From the cell containing the given text, extract its center point as [X, Y] coordinate. 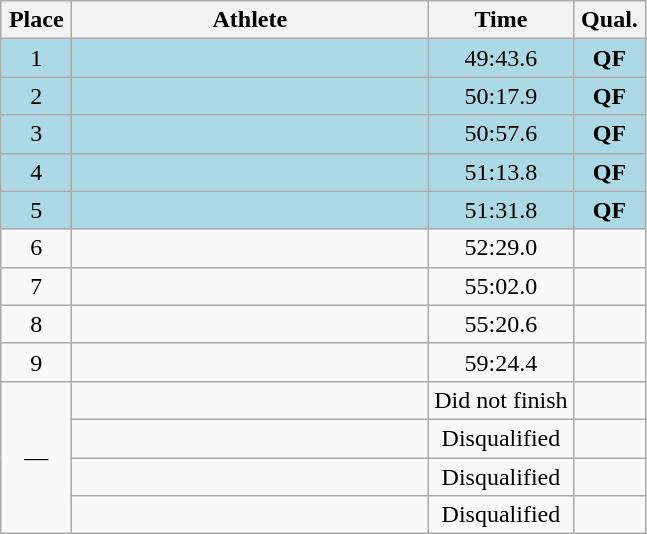
9 [36, 362]
8 [36, 324]
49:43.6 [501, 58]
Time [501, 20]
7 [36, 286]
— [36, 457]
Qual. [610, 20]
6 [36, 248]
2 [36, 96]
55:02.0 [501, 286]
50:57.6 [501, 134]
51:13.8 [501, 172]
59:24.4 [501, 362]
50:17.9 [501, 96]
5 [36, 210]
1 [36, 58]
4 [36, 172]
51:31.8 [501, 210]
52:29.0 [501, 248]
55:20.6 [501, 324]
Athlete [250, 20]
3 [36, 134]
Did not finish [501, 400]
Place [36, 20]
